From the cell containing the given text, extract its center point as (x, y) coordinate. 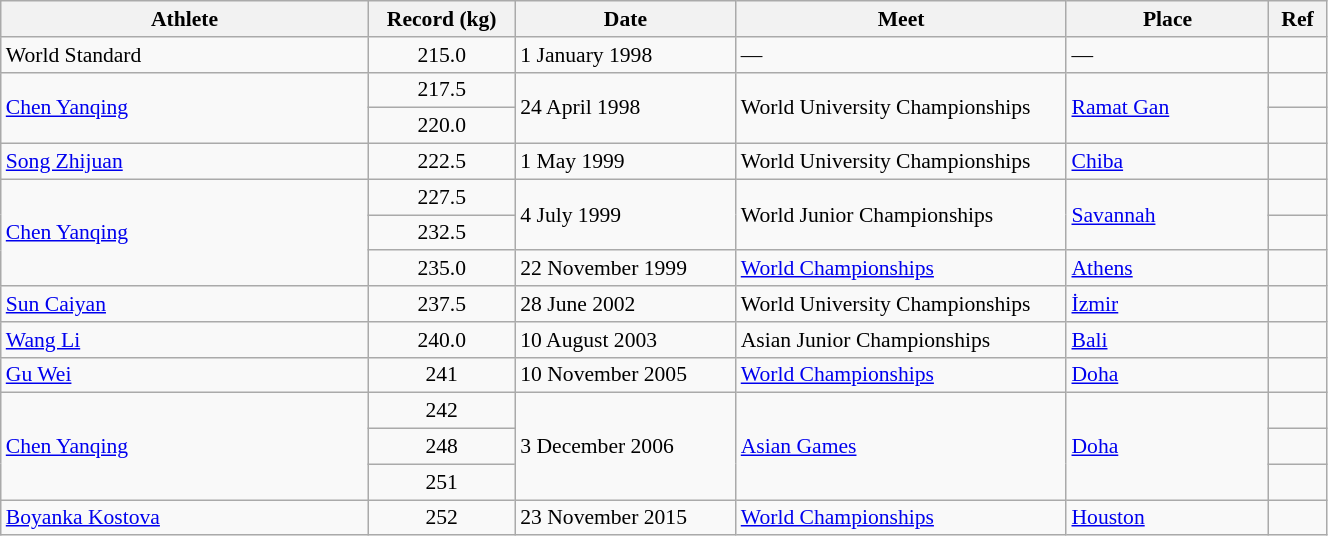
241 (442, 375)
Meet (902, 19)
4 July 1999 (625, 214)
242 (442, 411)
World Junior Championships (902, 214)
240.0 (442, 340)
Boyanka Kostova (184, 518)
220.0 (442, 126)
Ramat Gan (1167, 108)
232.5 (442, 233)
Bali (1167, 340)
24 April 1998 (625, 108)
Sun Caiyan (184, 304)
Athlete (184, 19)
Asian Junior Championships (902, 340)
Gu Wei (184, 375)
Date (625, 19)
Houston (1167, 518)
227.5 (442, 197)
Wang Li (184, 340)
Athens (1167, 269)
1 January 1998 (625, 55)
Record (kg) (442, 19)
22 November 1999 (625, 269)
İzmir (1167, 304)
23 November 2015 (625, 518)
World Standard (184, 55)
252 (442, 518)
237.5 (442, 304)
Savannah (1167, 214)
Asian Games (902, 446)
235.0 (442, 269)
Ref (1298, 19)
Chiba (1167, 162)
3 December 2006 (625, 446)
248 (442, 447)
251 (442, 482)
28 June 2002 (625, 304)
215.0 (442, 55)
Place (1167, 19)
10 August 2003 (625, 340)
10 November 2005 (625, 375)
1 May 1999 (625, 162)
Song Zhijuan (184, 162)
222.5 (442, 162)
217.5 (442, 90)
